Detect which cell encompasses the target text, then output its (x, y) center coordinate. 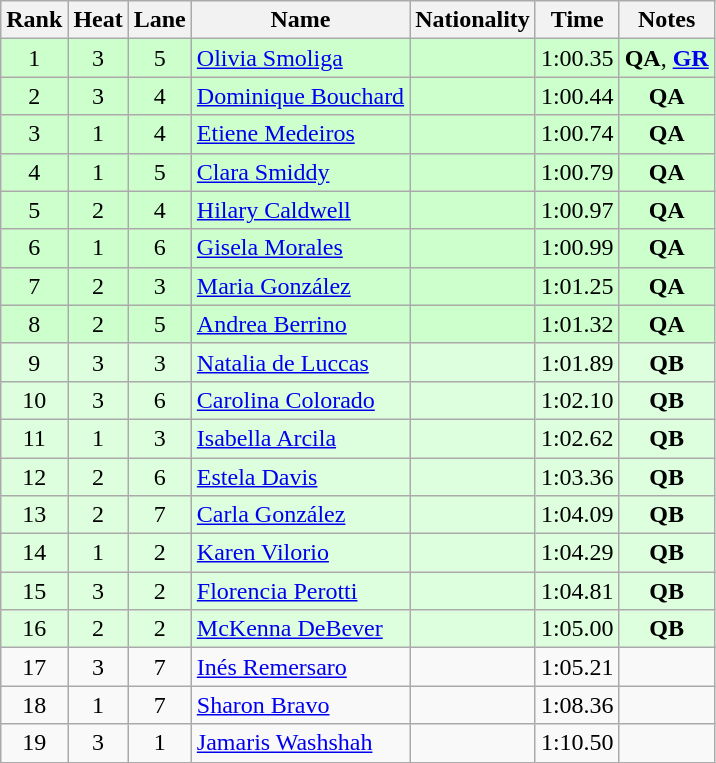
1:03.36 (577, 477)
18 (34, 705)
1:02.62 (577, 438)
Etiene Medeiros (300, 134)
1:01.89 (577, 362)
Sharon Bravo (300, 705)
Notes (666, 20)
Rank (34, 20)
1:08.36 (577, 705)
Gisela Morales (300, 248)
Olivia Smoliga (300, 58)
1:00.35 (577, 58)
Andrea Berrino (300, 324)
1:00.44 (577, 96)
1:00.99 (577, 248)
Heat (98, 20)
Isabella Arcila (300, 438)
1:01.25 (577, 286)
1:04.09 (577, 515)
1:04.81 (577, 591)
1:05.00 (577, 629)
17 (34, 667)
8 (34, 324)
McKenna DeBever (300, 629)
1:00.74 (577, 134)
19 (34, 743)
1:02.10 (577, 400)
Hilary Caldwell (300, 210)
1:00.79 (577, 172)
Carolina Colorado (300, 400)
10 (34, 400)
Time (577, 20)
9 (34, 362)
Name (300, 20)
Estela Davis (300, 477)
11 (34, 438)
1:01.32 (577, 324)
14 (34, 553)
Lane (160, 20)
Clara Smiddy (300, 172)
16 (34, 629)
1:05.21 (577, 667)
Karen Vilorio (300, 553)
1:00.97 (577, 210)
1:04.29 (577, 553)
Jamaris Washshah (300, 743)
Natalia de Luccas (300, 362)
12 (34, 477)
Inés Remersaro (300, 667)
Nationality (473, 20)
1:10.50 (577, 743)
Florencia Perotti (300, 591)
Maria González (300, 286)
Dominique Bouchard (300, 96)
15 (34, 591)
Carla González (300, 515)
QA, GR (666, 58)
13 (34, 515)
